Provide the (X, Y) coordinate of the cell's center where the given text is located.  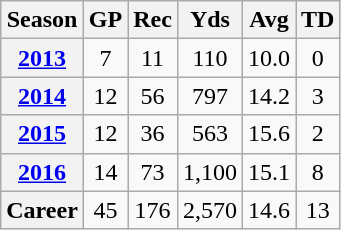
14.6 (268, 210)
563 (210, 134)
36 (153, 134)
2014 (42, 96)
Yds (210, 20)
15.6 (268, 134)
15.1 (268, 172)
2 (318, 134)
176 (153, 210)
2016 (42, 172)
13 (318, 210)
14.2 (268, 96)
11 (153, 58)
Rec (153, 20)
10.0 (268, 58)
2013 (42, 58)
Season (42, 20)
110 (210, 58)
14 (105, 172)
3 (318, 96)
Avg (268, 20)
1,100 (210, 172)
2,570 (210, 210)
797 (210, 96)
GP (105, 20)
TD (318, 20)
Career (42, 210)
56 (153, 96)
0 (318, 58)
8 (318, 172)
73 (153, 172)
7 (105, 58)
45 (105, 210)
2015 (42, 134)
